Pinpoint the cell where the given text exists, returning its [x, y] midpoint coordinate. 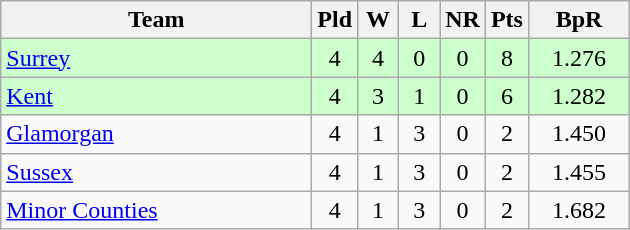
6 [506, 96]
Kent [156, 96]
Pts [506, 20]
8 [506, 58]
Minor Counties [156, 210]
1.455 [578, 172]
L [420, 20]
Sussex [156, 172]
1.682 [578, 210]
1.450 [578, 134]
1.276 [578, 58]
Team [156, 20]
Glamorgan [156, 134]
NR [463, 20]
Surrey [156, 58]
Pld [335, 20]
BpR [578, 20]
W [378, 20]
1.282 [578, 96]
